Detect which cell encompasses the target text, then output its (x, y) center coordinate. 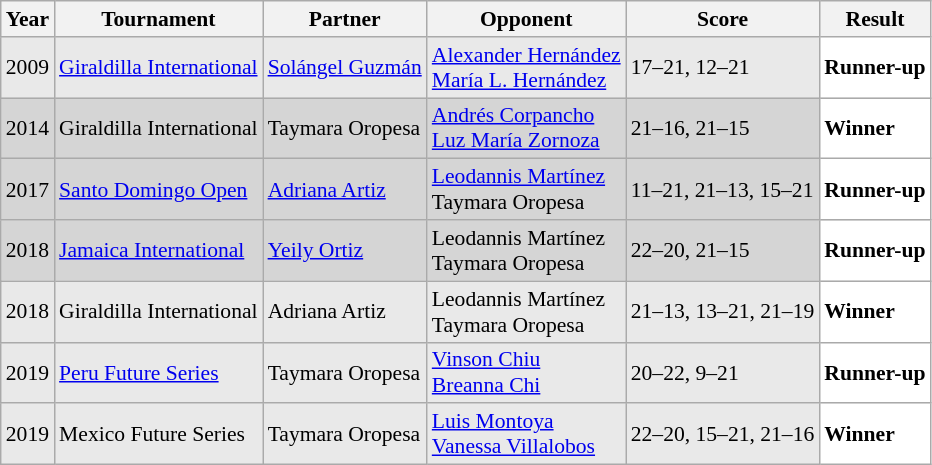
Alexander Hernández María L. Hernández (526, 68)
2009 (28, 68)
21–16, 21–15 (723, 128)
Score (723, 19)
11–21, 21–13, 15–21 (723, 190)
Opponent (526, 19)
Year (28, 19)
Result (874, 19)
Partner (345, 19)
Yeily Ortiz (345, 250)
Luis Montoya Vanessa Villalobos (526, 434)
Andrés Corpancho Luz María Zornoza (526, 128)
Jamaica International (158, 250)
21–13, 13–21, 21–19 (723, 312)
Mexico Future Series (158, 434)
22–20, 21–15 (723, 250)
Peru Future Series (158, 372)
Tournament (158, 19)
2017 (28, 190)
17–21, 12–21 (723, 68)
2014 (28, 128)
Santo Domingo Open (158, 190)
20–22, 9–21 (723, 372)
22–20, 15–21, 21–16 (723, 434)
Solángel Guzmán (345, 68)
Vinson Chiu Breanna Chi (526, 372)
